Provide the [X, Y] coordinate of the cell's center where the given text is located.  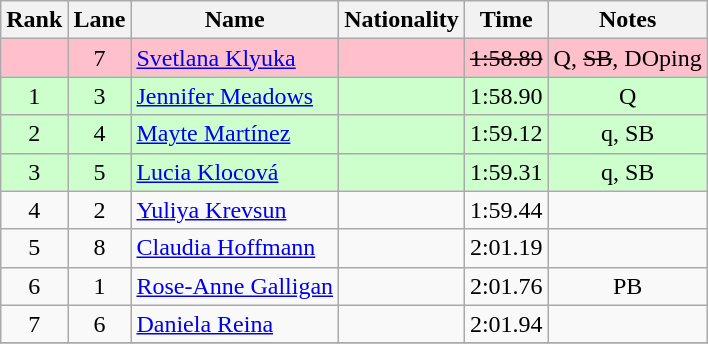
1:59.31 [506, 172]
Nationality [402, 20]
Rose-Anne Galligan [235, 286]
1:59.44 [506, 210]
2:01.19 [506, 248]
Name [235, 20]
1:58.90 [506, 96]
Mayte Martínez [235, 134]
Notes [628, 20]
Lucia Klocová [235, 172]
Daniela Reina [235, 324]
Claudia Hoffmann [235, 248]
PB [628, 286]
Time [506, 20]
1:59.12 [506, 134]
Jennifer Meadows [235, 96]
Rank [34, 20]
2:01.94 [506, 324]
Q, SB, DOping [628, 58]
2:01.76 [506, 286]
Lane [100, 20]
Yuliya Krevsun [235, 210]
Svetlana Klyuka [235, 58]
8 [100, 248]
Q [628, 96]
1:58.89 [506, 58]
